Locate the cell with the specified text and output its (x, y) center coordinate. 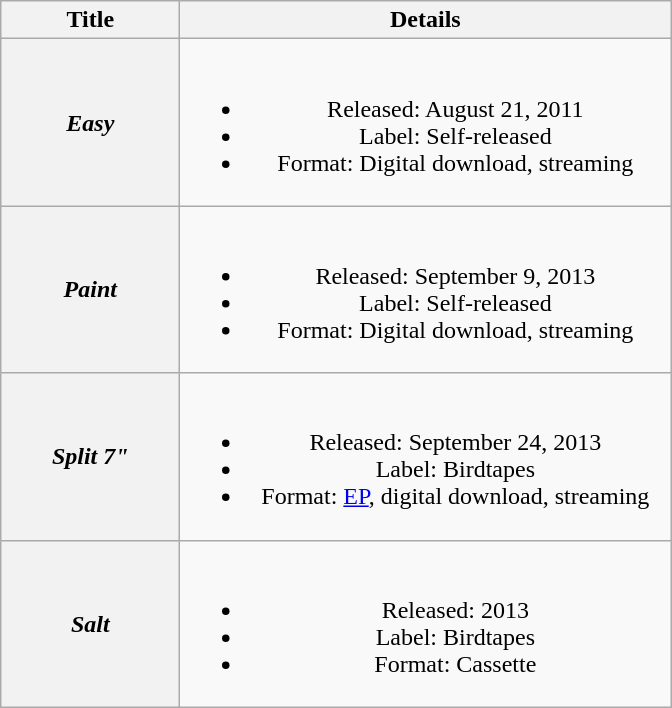
Released: September 9, 2013Label: Self-releasedFormat: Digital download, streaming (426, 290)
Released: 2013Label: BirdtapesFormat: Cassette (426, 624)
Salt (90, 624)
Title (90, 20)
Details (426, 20)
Easy (90, 122)
Released: August 21, 2011Label: Self-releasedFormat: Digital download, streaming (426, 122)
Split 7" (90, 456)
Released: September 24, 2013Label: BirdtapesFormat: EP, digital download, streaming (426, 456)
Paint (90, 290)
